Provide the (X, Y) coordinate of the cell's center where the given text is located.  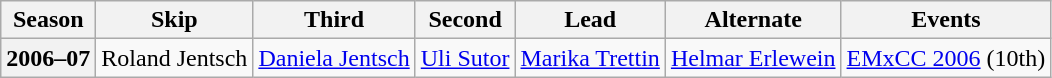
Roland Jentsch (174, 58)
Second (465, 20)
Season (48, 20)
Third (334, 20)
2006–07 (48, 58)
Uli Sutor (465, 58)
Alternate (753, 20)
Helmar Erlewein (753, 58)
EMxCC 2006 (10th) (946, 58)
Daniela Jentsch (334, 58)
Lead (590, 20)
Events (946, 20)
Skip (174, 20)
Marika Trettin (590, 58)
